Capture the cell that displays the provided text and extract its [X, Y] central coordinate. 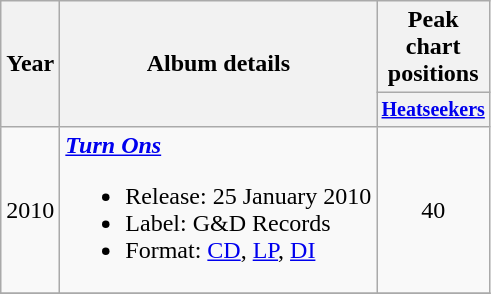
Peak chart positions [434, 47]
Turn OnsRelease: 25 January 2010Label: G&D RecordsFormat: CD, LP, DI [218, 210]
Heatseekers [434, 110]
Year [30, 64]
2010 [30, 210]
40 [434, 210]
Album details [218, 64]
